Extract the [x, y] coordinate from the center of the cell holding the provided text.  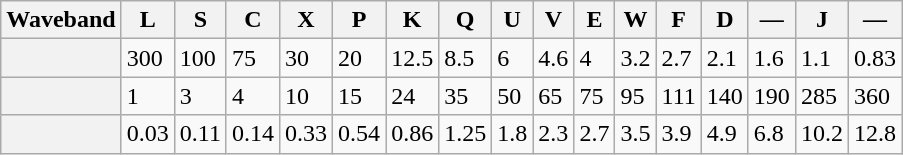
C [252, 20]
1 [148, 96]
35 [466, 96]
300 [148, 58]
111 [678, 96]
K [412, 20]
95 [636, 96]
1.6 [772, 58]
6.8 [772, 134]
8.5 [466, 58]
2.1 [724, 58]
12.5 [412, 58]
10.2 [822, 134]
1.1 [822, 58]
D [724, 20]
Q [466, 20]
360 [874, 96]
24 [412, 96]
65 [554, 96]
U [512, 20]
140 [724, 96]
3 [200, 96]
J [822, 20]
285 [822, 96]
S [200, 20]
0.11 [200, 134]
0.54 [360, 134]
Waveband [61, 20]
V [554, 20]
4.6 [554, 58]
100 [200, 58]
20 [360, 58]
2.3 [554, 134]
L [148, 20]
12.8 [874, 134]
0.14 [252, 134]
50 [512, 96]
F [678, 20]
30 [306, 58]
3.5 [636, 134]
15 [360, 96]
E [594, 20]
3.9 [678, 134]
P [360, 20]
0.03 [148, 134]
0.86 [412, 134]
190 [772, 96]
1.25 [466, 134]
1.8 [512, 134]
3.2 [636, 58]
0.33 [306, 134]
10 [306, 96]
W [636, 20]
0.83 [874, 58]
X [306, 20]
4.9 [724, 134]
6 [512, 58]
